Find where the given text appears and provide that cell's center as (x, y) coordinate. 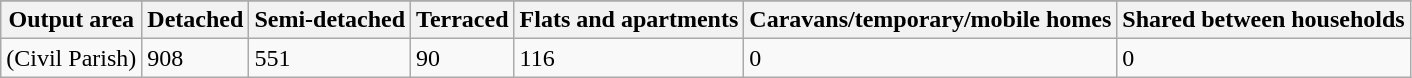
(Civil Parish) (72, 58)
116 (629, 58)
Caravans/temporary/mobile homes (930, 20)
Terraced (462, 20)
Output area (72, 20)
Detached (196, 20)
Shared between households (1264, 20)
908 (196, 58)
551 (330, 58)
Semi-detached (330, 20)
90 (462, 58)
Flats and apartments (629, 20)
